Identify which cell holds the provided text, then report its (x, y) central coordinate. 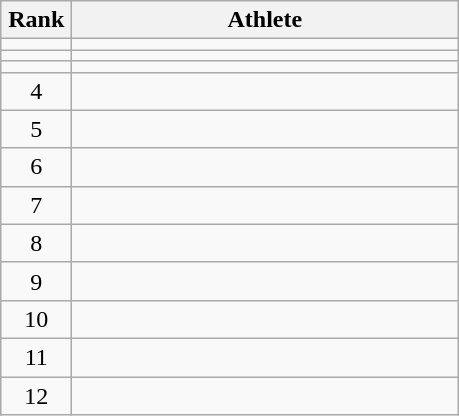
4 (36, 91)
5 (36, 129)
Rank (36, 20)
7 (36, 205)
6 (36, 167)
10 (36, 319)
12 (36, 395)
Athlete (265, 20)
9 (36, 281)
8 (36, 243)
11 (36, 357)
